From the cell containing the given text, extract its center point as [x, y] coordinate. 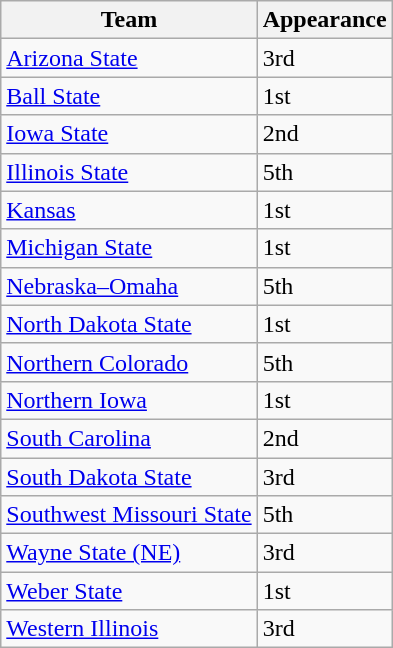
Ball State [129, 96]
Wayne State (NE) [129, 553]
Northern Iowa [129, 400]
Arizona State [129, 58]
South Dakota State [129, 477]
Appearance [324, 20]
South Carolina [129, 438]
Northern Colorado [129, 362]
North Dakota State [129, 324]
Team [129, 20]
Western Illinois [129, 629]
Weber State [129, 591]
Kansas [129, 210]
Southwest Missouri State [129, 515]
Michigan State [129, 248]
Nebraska–Omaha [129, 286]
Iowa State [129, 134]
Illinois State [129, 172]
